Extract the (x, y) coordinate from the center of the cell holding the provided text.  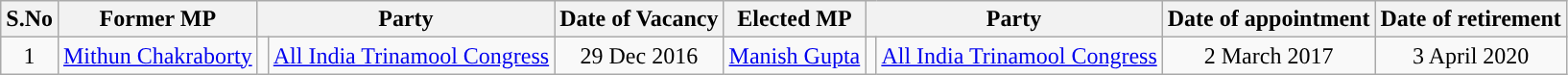
2 March 2017 (1269, 56)
Date of retirement (1470, 19)
Former MP (157, 19)
3 April 2020 (1470, 56)
1 (30, 56)
Elected MP (795, 19)
Date of appointment (1269, 19)
S.No (30, 19)
Date of Vacancy (639, 19)
Manish Gupta (795, 56)
29 Dec 2016 (639, 56)
Mithun Chakraborty (157, 56)
